Return [X, Y] of the center of cell containing provided text 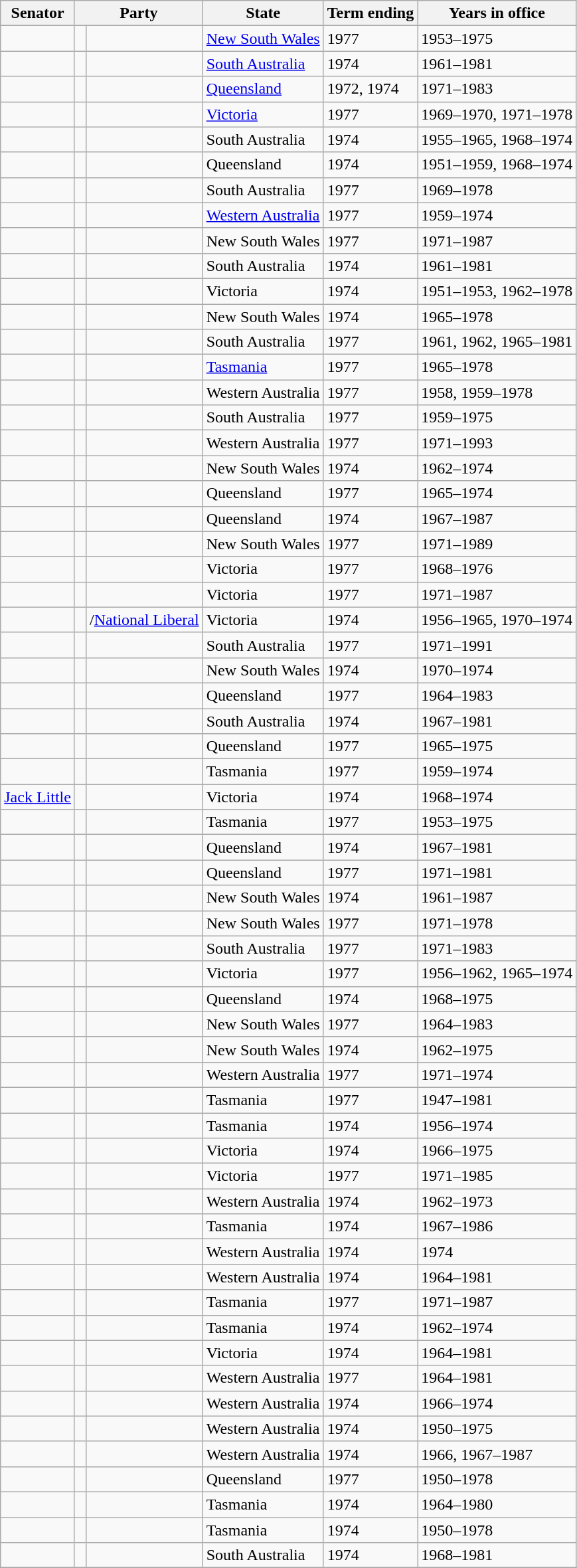
1966, 1967–1987 [497, 1454]
1951–1959, 1968–1974 [497, 165]
1971–1989 [497, 544]
1961–1987 [497, 898]
1965–1975 [497, 746]
1965–1974 [497, 493]
State [263, 13]
1968–1975 [497, 999]
1956–1974 [497, 1126]
1969–1978 [497, 190]
1968–1981 [497, 1555]
1956–1965, 1970–1974 [497, 620]
1969–1970, 1971–1978 [497, 114]
1971–1993 [497, 443]
1971–1985 [497, 1176]
1971–1991 [497, 645]
1966–1974 [497, 1403]
1950–1975 [497, 1429]
1971–1981 [497, 873]
1972, 1974 [371, 89]
/National Liberal [145, 620]
1970–1974 [497, 670]
1962–1973 [497, 1201]
1947–1981 [497, 1100]
Jack Little [38, 797]
1967–1987 [497, 519]
Years in office [497, 13]
1968–1974 [497, 797]
1967–1986 [497, 1227]
1961, 1962, 1965–1981 [497, 342]
1959–1975 [497, 418]
1971–1974 [497, 1075]
1958, 1959–1978 [497, 392]
1964–1980 [497, 1504]
1955–1965, 1968–1974 [497, 139]
1971–1978 [497, 923]
1966–1975 [497, 1151]
1968–1976 [497, 569]
1956–1962, 1965–1974 [497, 974]
1951–1953, 1962–1978 [497, 291]
Senator [38, 13]
1962–1975 [497, 1049]
Party [138, 13]
Term ending [371, 13]
